Search for the cell housing the specified text and yield its [X, Y] center coordinate. 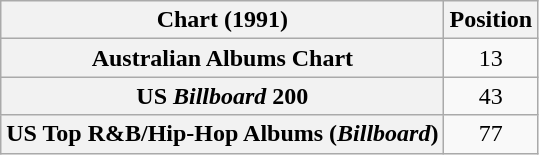
Australian Albums Chart [222, 58]
US Top R&B/Hip-Hop Albums (Billboard) [222, 134]
Chart (1991) [222, 20]
Position [491, 20]
43 [491, 96]
13 [491, 58]
77 [491, 134]
US Billboard 200 [222, 96]
